Determine the (X, Y) coordinate at the center of the cell enclosing the given text.  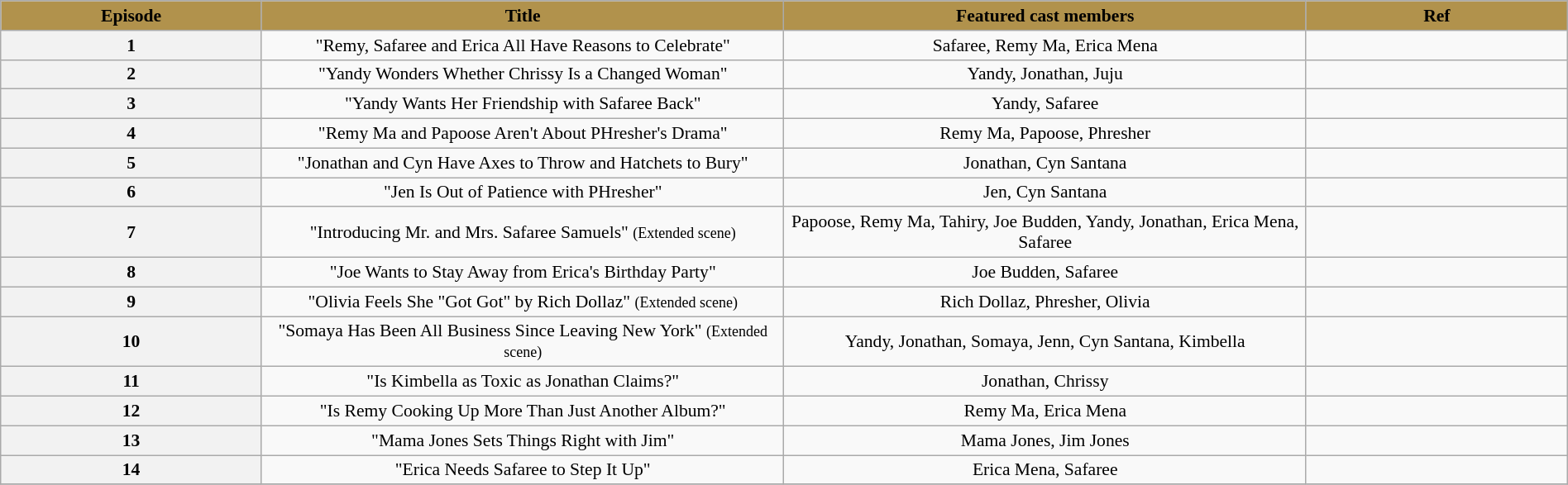
"Remy Ma and Papoose Aren't About PHresher's Drama" (523, 134)
Remy Ma, Erica Mena (1045, 411)
"Jonathan and Cyn Have Axes to Throw and Hatchets to Bury" (523, 163)
"Yandy Wonders Whether Chrissy Is a Changed Woman" (523, 74)
"Somaya Has Been All Business Since Leaving New York" (Extended scene) (523, 342)
Title (523, 16)
Episode (131, 16)
1 (131, 45)
Jen, Cyn Santana (1045, 193)
Jonathan, Chrissy (1045, 382)
Remy Ma, Papoose, Phresher (1045, 134)
Papoose, Remy Ma, Tahiry, Joe Budden, Yandy, Jonathan, Erica Mena, Safaree (1045, 233)
"Joe Wants to Stay Away from Erica's Birthday Party" (523, 273)
7 (131, 233)
2 (131, 74)
"Remy, Safaree and Erica All Have Reasons to Celebrate" (523, 45)
"Yandy Wants Her Friendship with Safaree Back" (523, 104)
"Erica Needs Safaree to Step It Up" (523, 470)
5 (131, 163)
13 (131, 440)
Featured cast members (1045, 16)
Erica Mena, Safaree (1045, 470)
3 (131, 104)
"Is Kimbella as Toxic as Jonathan Claims?" (523, 382)
Joe Budden, Safaree (1045, 273)
Rich Dollaz, Phresher, Olivia (1045, 302)
Safaree, Remy Ma, Erica Mena (1045, 45)
6 (131, 193)
9 (131, 302)
4 (131, 134)
Jonathan, Cyn Santana (1045, 163)
14 (131, 470)
"Jen Is Out of Patience with PHresher" (523, 193)
Yandy, Safaree (1045, 104)
Yandy, Jonathan, Somaya, Jenn, Cyn Santana, Kimbella (1045, 342)
Mama Jones, Jim Jones (1045, 440)
"Introducing Mr. and Mrs. Safaree Samuels" (Extended scene) (523, 233)
8 (131, 273)
"Mama Jones Sets Things Right with Jim" (523, 440)
Ref (1437, 16)
11 (131, 382)
Yandy, Jonathan, Juju (1045, 74)
10 (131, 342)
"Is Remy Cooking Up More Than Just Another Album?" (523, 411)
12 (131, 411)
"Olivia Feels She "Got Got" by Rich Dollaz" (Extended scene) (523, 302)
